Pinpoint the cell where the given text exists, returning its [X, Y] midpoint coordinate. 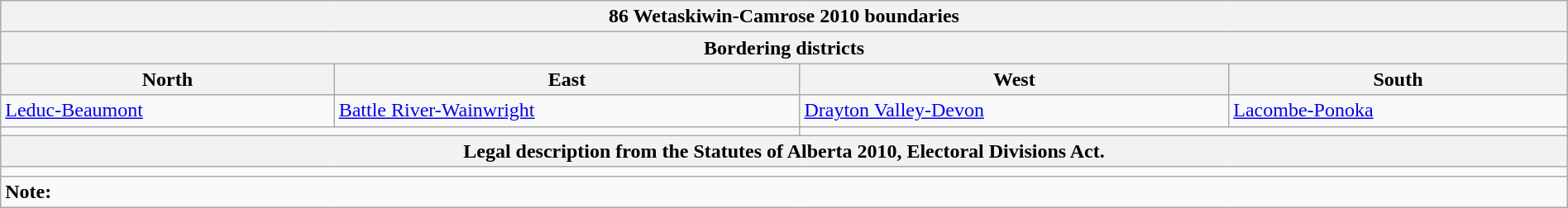
North [167, 79]
Legal description from the Statutes of Alberta 2010, Electoral Divisions Act. [784, 151]
Note: [784, 191]
Leduc-Beaumont [167, 111]
East [567, 79]
Drayton Valley-Devon [1014, 111]
Battle River-Wainwright [567, 111]
86 Wetaskiwin-Camrose 2010 boundaries [784, 17]
Bordering districts [784, 48]
West [1014, 79]
South [1398, 79]
Lacombe-Ponoka [1398, 111]
